Output the (X, Y) coordinate of the center of the cell containing the given text.  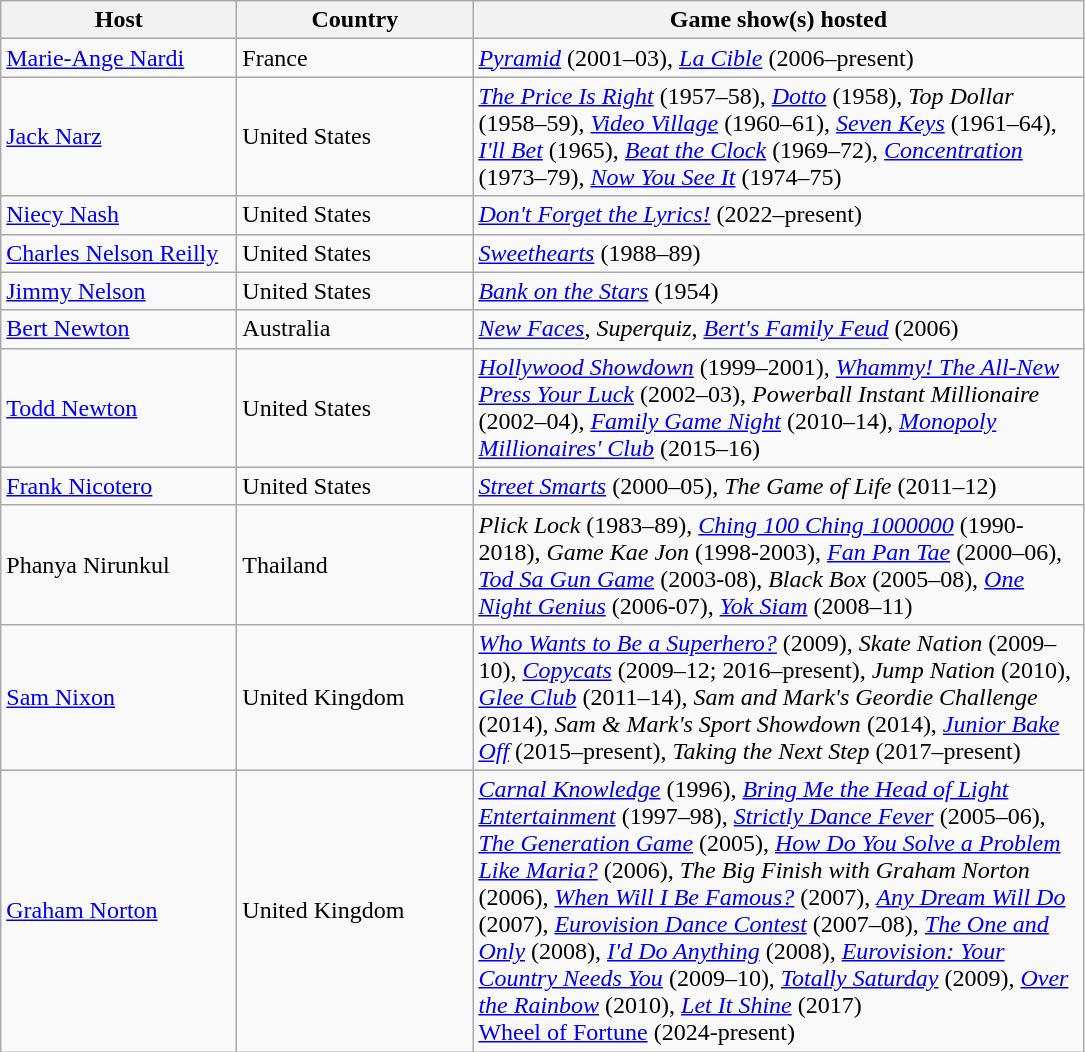
Don't Forget the Lyrics! (2022–present) (778, 215)
Sam Nixon (119, 697)
Bert Newton (119, 329)
Country (355, 20)
Phanya Nirunkul (119, 564)
Game show(s) hosted (778, 20)
Todd Newton (119, 408)
Jack Narz (119, 136)
Pyramid (2001–03), La Cible (2006–present) (778, 58)
Niecy Nash (119, 215)
Thailand (355, 564)
Bank on the Stars (1954) (778, 291)
Street Smarts (2000–05), The Game of Life (2011–12) (778, 486)
Charles Nelson Reilly (119, 253)
Frank Nicotero (119, 486)
France (355, 58)
Graham Norton (119, 910)
Host (119, 20)
Australia (355, 329)
Sweethearts (1988–89) (778, 253)
New Faces, Superquiz, Bert's Family Feud (2006) (778, 329)
Marie-Ange Nardi (119, 58)
Jimmy Nelson (119, 291)
